From the cell containing the given text, extract its center point as (x, y) coordinate. 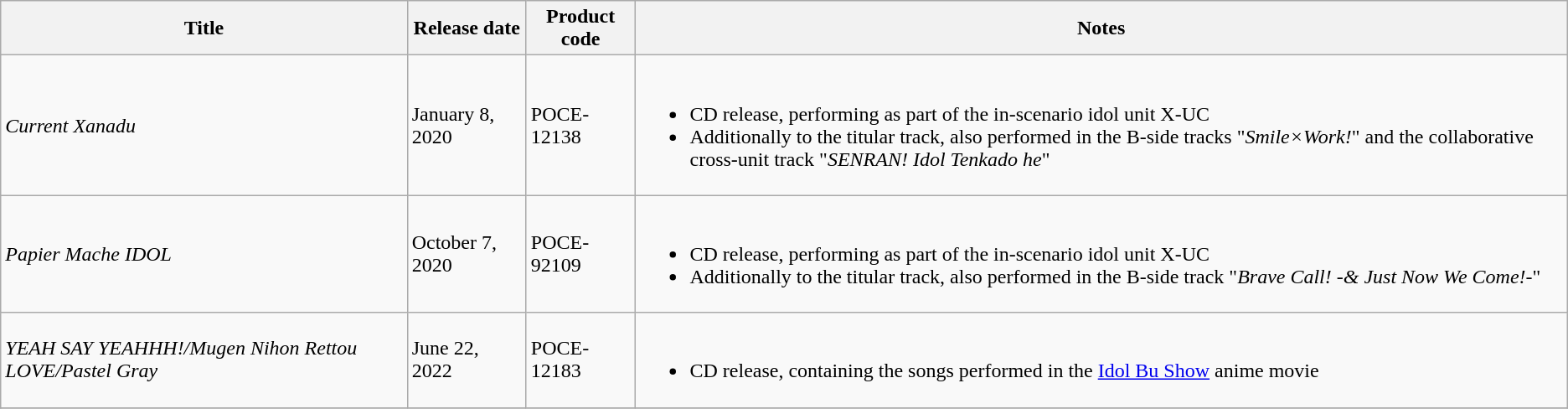
October 7, 2020 (467, 254)
POCE-92109 (580, 254)
POCE-12138 (580, 126)
Notes (1101, 28)
June 22, 2022 (467, 360)
YEAH SAY YEAHHH!/Mugen Nihon Rettou LOVE/Pastel Gray (204, 360)
January 8, 2020 (467, 126)
POCE-12183 (580, 360)
CD release, containing the songs performed in the Idol Bu Show anime movie (1101, 360)
Product code (580, 28)
Release date (467, 28)
Title (204, 28)
Current Xanadu (204, 126)
Papier Mache IDOL (204, 254)
